Output the (x, y) coordinate of the center of the cell containing the given text.  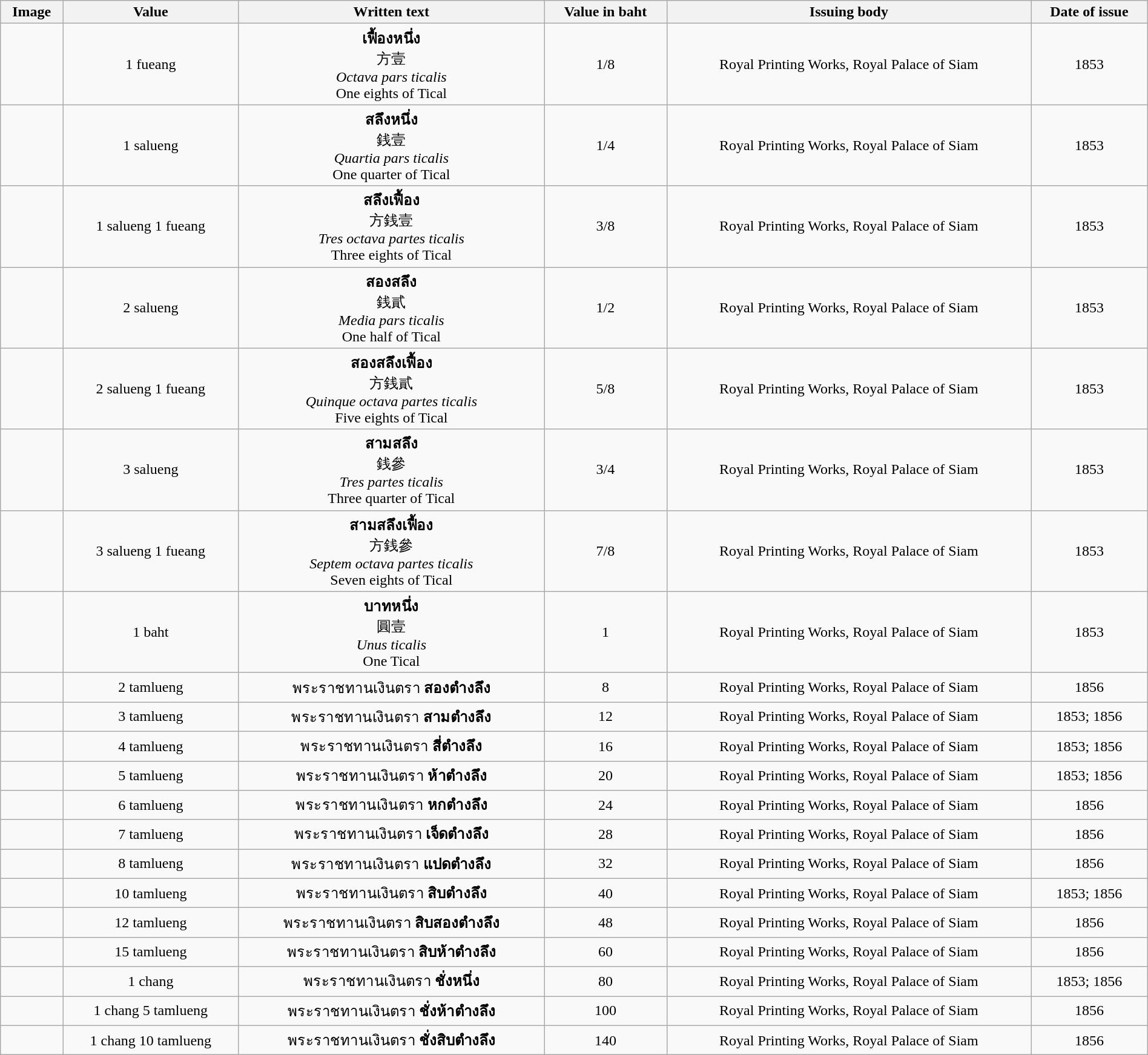
28 (605, 834)
พระราชทานเงินตรา สามตำงลึง (391, 717)
10 tamlueng (151, 893)
พระราชทานเงินตรา หกตำงลึง (391, 805)
1/2 (605, 307)
6 tamlueng (151, 805)
2 salueng (151, 307)
60 (605, 951)
Value (151, 12)
140 (605, 1040)
2 salueng 1 fueang (151, 389)
พระราชทานเงินตรา ชั่งห้าตำงลึง (391, 1011)
1/4 (605, 145)
Value in baht (605, 12)
5 tamlueng (151, 776)
พระราชทานเงินตรา ห้าตำงลึง (391, 776)
1 chang 5 tamlueng (151, 1011)
สามสลึงเฟื้อง方銭參Septem octava partes ticalisSeven eights of Tical (391, 551)
สลึงหนึ่ง銭壹Quartia pars ticalisOne quarter of Tical (391, 145)
3 salueng (151, 470)
8 tamlueng (151, 864)
40 (605, 893)
1 chang 10 tamlueng (151, 1040)
พระราชทานเงินตรา ชั่งสิบตำงลึง (391, 1040)
12 (605, 717)
สองสลึงเฟื้อง方銭貳Quinque octava partes ticalisFive eights of Tical (391, 389)
บาทหนึ่ง圓壹Unus ticalisOne Tical (391, 632)
พระราชทานเงินตรา สิบห้าตำงลึง (391, 951)
1 chang (151, 982)
1 fueang (151, 64)
Image (31, 12)
4 tamlueng (151, 746)
1/8 (605, 64)
พระราชทานเงินตรา ชั่งหนึ่ง (391, 982)
2 tamlueng (151, 688)
20 (605, 776)
Issuing body (849, 12)
3/8 (605, 226)
7/8 (605, 551)
สลึงเฟื้อง方銭壹Tres octava partes ticalisThree eights of Tical (391, 226)
พระราชทานเงินตรา แปดตำงลึง (391, 864)
Date of issue (1090, 12)
24 (605, 805)
1 salueng 1 fueang (151, 226)
80 (605, 982)
3 salueng 1 fueang (151, 551)
1 salueng (151, 145)
สองสลึง銭貳Media pars ticalisOne half of Tical (391, 307)
48 (605, 922)
พระราชทานเงินตรา เจ็ดตำงลึง (391, 834)
5/8 (605, 389)
100 (605, 1011)
12 tamlueng (151, 922)
15 tamlueng (151, 951)
พระราชทานเงินตรา สิบตำงลึง (391, 893)
3/4 (605, 470)
8 (605, 688)
พระราชทานเงินตรา สิบสองตำงลึง (391, 922)
1 (605, 632)
1 baht (151, 632)
32 (605, 864)
3 tamlueng (151, 717)
7 tamlueng (151, 834)
Written text (391, 12)
16 (605, 746)
เฟื้องหนึ่ง方壹Octava pars ticalisOne eights of Tical (391, 64)
พระราชทานเงินตรา สองตำงลึง (391, 688)
สามสลึง銭參Tres partes ticalisThree quarter of Tical (391, 470)
พระราชทานเงินตรา สี่ตำงลึง (391, 746)
